Detect which cell encompasses the target text, then output its [x, y] center coordinate. 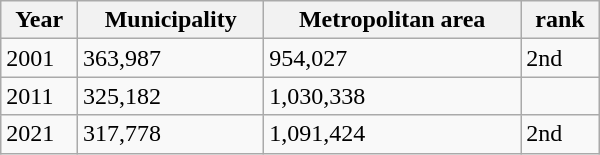
2011 [40, 96]
317,778 [171, 134]
2001 [40, 58]
Municipality [171, 20]
rank [560, 20]
325,182 [171, 96]
363,987 [171, 58]
Year [40, 20]
1,030,338 [392, 96]
Metropolitan area [392, 20]
954,027 [392, 58]
2021 [40, 134]
1,091,424 [392, 134]
